Pinpoint the cell where the given text exists, returning its [x, y] midpoint coordinate. 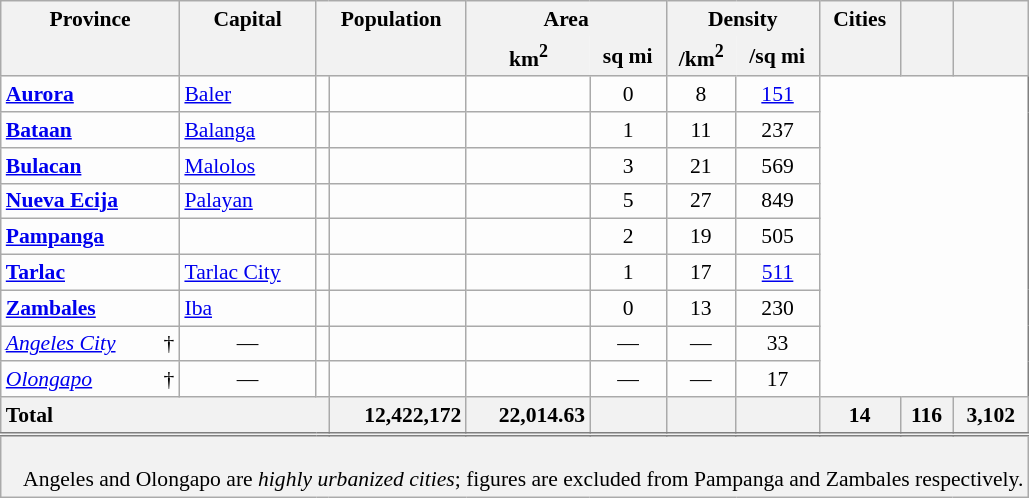
Capital [247, 18]
Aurora [90, 95]
22,014.63 [528, 416]
11 [701, 130]
5 [628, 201]
151 [778, 95]
Tarlac City [247, 273]
2 [628, 237]
Palayan [247, 201]
8 [701, 95]
21 [701, 166]
Nueva Ecija [90, 201]
Province [90, 18]
14 [860, 416]
Bataan [90, 130]
230 [778, 308]
Area [566, 18]
13 [701, 308]
505 [778, 237]
Total [165, 416]
569 [778, 166]
Malolos [247, 166]
Angeles and Olongapo are highly urbanized cities; figures are excluded from Pampanga and Zambales respectively. [515, 466]
3,102 [990, 416]
Pampanga [90, 237]
33 [778, 344]
/km2 [701, 56]
Zambales [90, 308]
Density [742, 18]
sq mi [628, 56]
km2 [528, 56]
116 [926, 416]
Balanga [247, 130]
Bulacan [90, 166]
237 [778, 130]
Baler [247, 95]
3 [628, 166]
Olongapo [78, 380]
Cities [860, 18]
19 [701, 237]
Iba [247, 308]
511 [778, 273]
27 [701, 201]
Population [392, 18]
Angeles City [78, 344]
/sq mi [778, 56]
Tarlac [90, 273]
12,422,172 [398, 416]
849 [778, 201]
